For the text-containing cell, return its midpoint in (x, y) coordinate format. 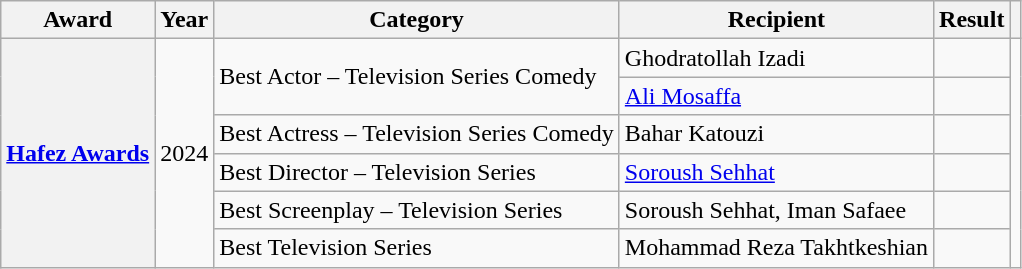
Ghodratollah Izadi (776, 58)
Mohammad Reza Takhtkeshian (776, 248)
Recipient (776, 20)
Ali Mosaffa (776, 96)
Best Television Series (417, 248)
Year (184, 20)
Best Actress – Television Series Comedy (417, 134)
Best Screenplay – Television Series (417, 210)
Best Actor – Television Series Comedy (417, 77)
Hafez Awards (78, 153)
Best Director – Television Series (417, 172)
2024 (184, 153)
Soroush Sehhat, Iman Safaee (776, 210)
Bahar Katouzi (776, 134)
Award (78, 20)
Result (972, 20)
Category (417, 20)
Soroush Sehhat (776, 172)
